Return the [X, Y] coordinate for the center point of the cell that contains the specified text.  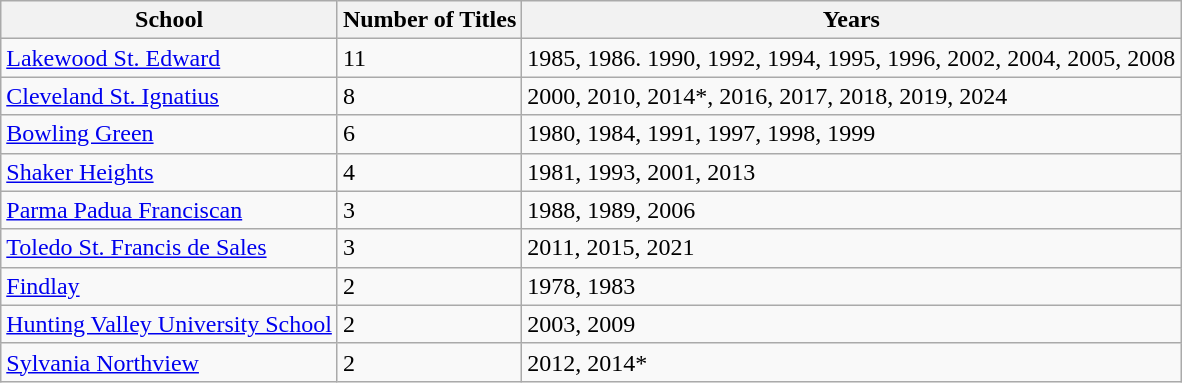
1978, 1983 [852, 286]
2012, 2014* [852, 362]
Findlay [170, 286]
Bowling Green [170, 134]
1981, 1993, 2001, 2013 [852, 172]
Sylvania Northview [170, 362]
School [170, 20]
1988, 1989, 2006 [852, 210]
2003, 2009 [852, 324]
2011, 2015, 2021 [852, 248]
4 [429, 172]
Number of Titles [429, 20]
Toledo St. Francis de Sales [170, 248]
6 [429, 134]
8 [429, 96]
11 [429, 58]
Parma Padua Franciscan [170, 210]
Hunting Valley University School [170, 324]
1985, 1986. 1990, 1992, 1994, 1995, 1996, 2002, 2004, 2005, 2008 [852, 58]
2000, 2010, 2014*, 2016, 2017, 2018, 2019, 2024 [852, 96]
Lakewood St. Edward [170, 58]
Cleveland St. Ignatius [170, 96]
1980, 1984, 1991, 1997, 1998, 1999 [852, 134]
Shaker Heights [170, 172]
Years [852, 20]
